Return the [X, Y] coordinate for the center point of the cell that contains the specified text.  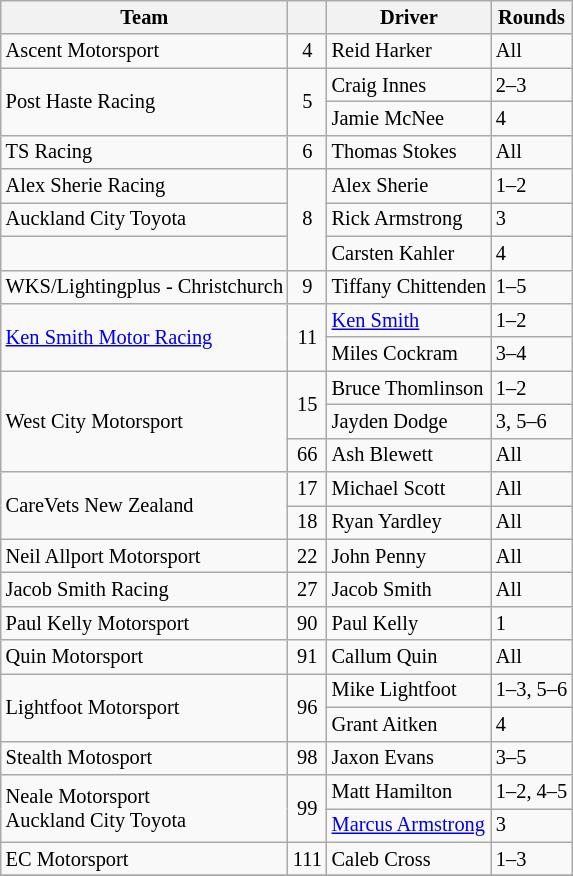
Caleb Cross [409, 859]
Ken Smith [409, 320]
Marcus Armstrong [409, 825]
Neil Allport Motorsport [144, 556]
66 [308, 455]
Paul Kelly [409, 623]
Quin Motorsport [144, 657]
Rounds [532, 17]
Ascent Motorsport [144, 51]
West City Motorsport [144, 422]
John Penny [409, 556]
Jaxon Evans [409, 758]
2–3 [532, 85]
90 [308, 623]
3, 5–6 [532, 421]
99 [308, 808]
Callum Quin [409, 657]
Jayden Dodge [409, 421]
22 [308, 556]
Jacob Smith Racing [144, 589]
Craig Innes [409, 85]
27 [308, 589]
Team [144, 17]
8 [308, 220]
Reid Harker [409, 51]
WKS/Lightingplus - Christchurch [144, 287]
3–4 [532, 354]
1 [532, 623]
91 [308, 657]
1–3, 5–6 [532, 690]
Miles Cockram [409, 354]
1–2, 4–5 [532, 791]
111 [308, 859]
Alex Sherie [409, 186]
Rick Armstrong [409, 219]
1–3 [532, 859]
Jamie McNee [409, 118]
Alex Sherie Racing [144, 186]
TS Racing [144, 152]
Thomas Stokes [409, 152]
6 [308, 152]
15 [308, 404]
3–5 [532, 758]
Bruce Thomlinson [409, 388]
17 [308, 489]
9 [308, 287]
98 [308, 758]
Stealth Motosport [144, 758]
Lightfoot Motorsport [144, 706]
11 [308, 336]
Matt Hamilton [409, 791]
5 [308, 102]
Paul Kelly Motorsport [144, 623]
1–5 [532, 287]
Carsten Kahler [409, 253]
Tiffany Chittenden [409, 287]
Ken Smith Motor Racing [144, 336]
Neale MotorsportAuckland City Toyota [144, 808]
Post Haste Racing [144, 102]
Auckland City Toyota [144, 219]
Ash Blewett [409, 455]
CareVets New Zealand [144, 506]
96 [308, 706]
Jacob Smith [409, 589]
Mike Lightfoot [409, 690]
EC Motorsport [144, 859]
18 [308, 522]
Driver [409, 17]
Michael Scott [409, 489]
Ryan Yardley [409, 522]
Grant Aitken [409, 724]
